Capture the cell that displays the provided text and extract its [X, Y] central coordinate. 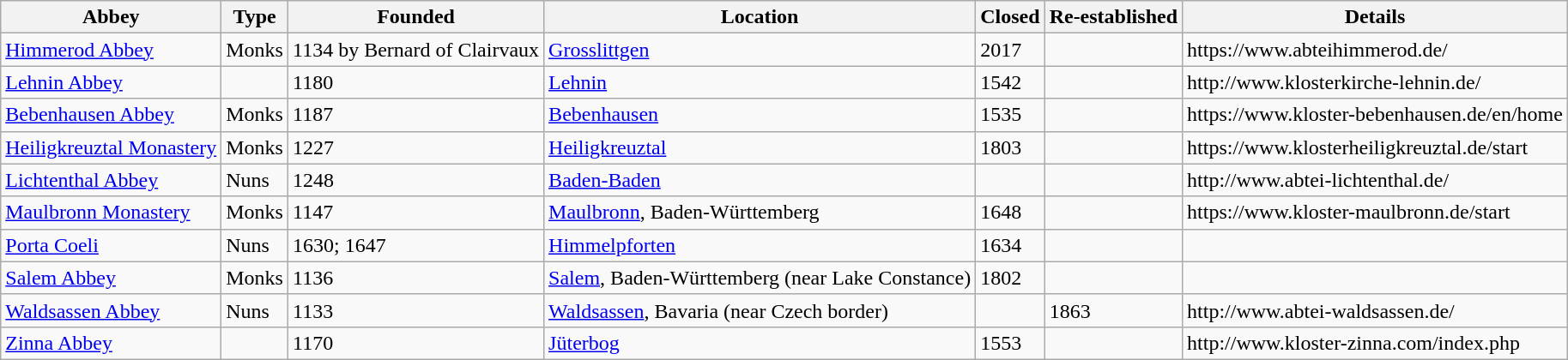
Salem, Baden-Württemberg (near Lake Constance) [760, 278]
Zinna Abbey [112, 343]
http://www.klosterkirche-lehnin.de/ [1375, 82]
1648 [1010, 213]
1863 [1113, 310]
Salem Abbey [112, 278]
1136 [415, 278]
Bebenhausen [760, 115]
Details [1375, 17]
Founded [415, 17]
http://www.kloster-zinna.com/index.php [1375, 343]
Maulbronn Monastery [112, 213]
1802 [1010, 278]
Himmerod Abbey [112, 50]
Porta Coeli [112, 245]
Type [255, 17]
http://www.abtei-waldsassen.de/ [1375, 310]
https://www.kloster-bebenhausen.de/en/home [1375, 115]
Lehnin [760, 82]
1147 [415, 213]
1227 [415, 147]
1803 [1010, 147]
Jüterbog [760, 343]
Re-established [1113, 17]
Lehnin Abbey [112, 82]
1535 [1010, 115]
https://www.kloster-maulbronn.de/start [1375, 213]
Grosslittgen [760, 50]
Heiligkreuztal [760, 147]
Lichtenthal Abbey [112, 180]
Maulbronn, Baden-Württemberg [760, 213]
Heiligkreuztal Monastery [112, 147]
Abbey [112, 17]
Closed [1010, 17]
Baden-Baden [760, 180]
1133 [415, 310]
1170 [415, 343]
1248 [415, 180]
1553 [1010, 343]
http://www.abtei-lichtenthal.de/ [1375, 180]
1630; 1647 [415, 245]
Bebenhausen Abbey [112, 115]
Himmelpforten [760, 245]
https://www.klosterheiligkreuztal.de/start [1375, 147]
1542 [1010, 82]
1180 [415, 82]
Waldsassen Abbey [112, 310]
1187 [415, 115]
Location [760, 17]
https://www.abteihimmerod.de/ [1375, 50]
2017 [1010, 50]
1634 [1010, 245]
1134 by Bernard of Clairvaux [415, 50]
Waldsassen, Bavaria (near Czech border) [760, 310]
